Extract the (X, Y) coordinate from the center of the cell holding the provided text.  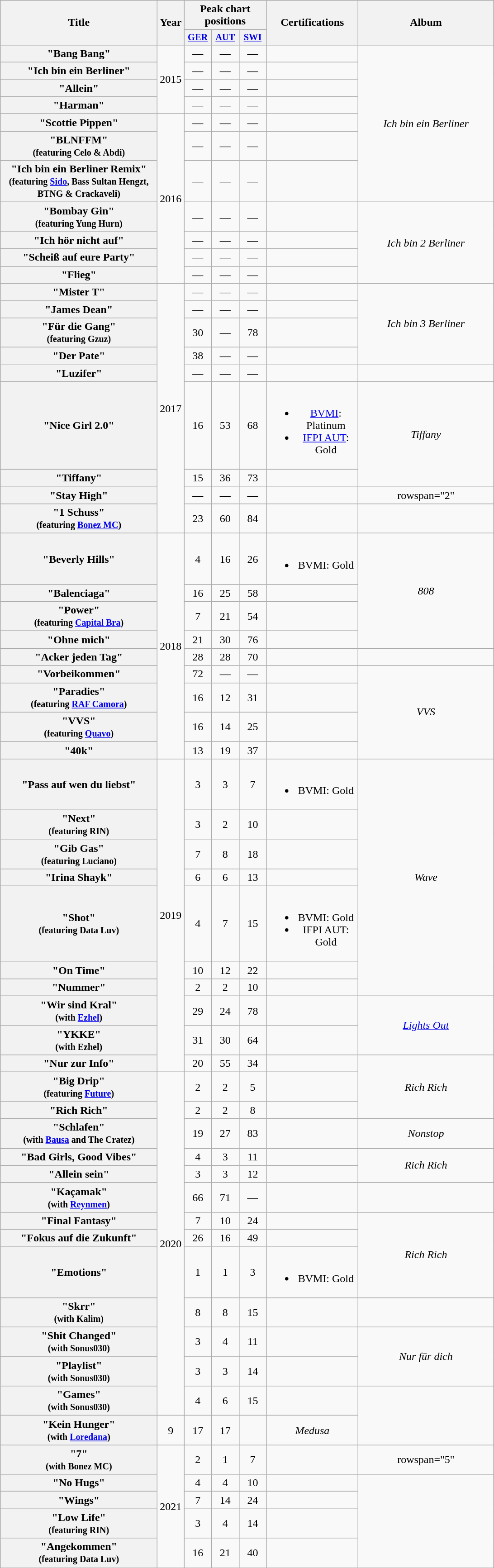
Lights Out (426, 1026)
83 (252, 1134)
76 (252, 640)
"Pass auf wen du liebst" (79, 784)
"Beverly Hills" (79, 559)
"Für die Gang"(featuring Gzuz) (79, 332)
2021 (171, 1506)
"Bang Bang" (79, 53)
Medusa (312, 1430)
Tiffany (426, 434)
"Shot"(featuring Data Luv) (79, 924)
"Balenciaga" (79, 593)
"Ich bin ein Berliner Remix"(featuring Sido, Bass Sultan Hengzt, BTNG & Crackaveli) (79, 181)
70 (252, 657)
71 (225, 1197)
"Gib Gas"(featuring Luciano) (79, 854)
"Skrr"(with Kalim) (79, 1312)
2020 (171, 1244)
Album (426, 23)
18 (252, 854)
"Paradies"(featuring RAF Camora) (79, 698)
"Fokus auf die Zukunft" (79, 1238)
Ich bin 2 Berliner (426, 242)
"Acker jeden Tag" (79, 657)
68 (252, 425)
"Ohne mich" (79, 640)
49 (252, 1238)
9 (171, 1430)
2015 (171, 79)
rowspan="2" (426, 495)
"Nur zur Info" (79, 1064)
"Der Pate" (79, 356)
Ich bin 3 Berliner (426, 324)
"BLNFFM"(featuring Celo & Abdi) (79, 146)
"Irina Shayk" (79, 877)
"7"(with Bonez MC) (79, 1459)
38 (198, 356)
rowspan="5" (426, 1459)
"Low Life"(featuring RIN) (79, 1524)
"Bad Girls, Good Vibes" (79, 1157)
"Emotions" (79, 1272)
"No Hugs" (79, 1483)
"Schlafen"(with Bausa and The Cratez) (79, 1134)
VVS (426, 712)
"Stay High" (79, 495)
72 (198, 674)
"Allein" (79, 88)
55 (225, 1064)
"Harman" (79, 105)
73 (252, 478)
"40k" (79, 750)
"Scheiß auf eure Party" (79, 257)
34 (252, 1064)
37 (252, 750)
808 (426, 591)
Ich bin ein Berliner (426, 123)
"Shit Changed"(with Sonus030) (79, 1342)
BVMI: GoldIFPI AUT: Gold (312, 924)
"Angekommen"(featuring Data Luv) (79, 1553)
"Power"(featuring Capital Bra) (79, 616)
2018 (171, 646)
"Ich bin ein Berliner" (79, 71)
"Games"(with Sonus030) (79, 1401)
"Wir sind Kral"(with Ezhel) (79, 1011)
2016 (171, 199)
2019 (171, 916)
GER (198, 38)
"Next"(featuring RIN) (79, 824)
54 (252, 616)
Year (171, 23)
20 (198, 1064)
"Kein Hunger"(with Loredana) (79, 1430)
"Nice Girl 2.0" (79, 425)
"Playlist"(with Sonus030) (79, 1372)
"Allein sein" (79, 1174)
"1 Schuss"(featuring Bonez MC) (79, 518)
Wave (426, 877)
60 (225, 518)
36 (225, 478)
29 (198, 1011)
Title (79, 23)
64 (252, 1041)
66 (198, 1197)
"Ich hör nicht auf" (79, 240)
"Mister T" (79, 292)
2017 (171, 408)
Nur für dich (426, 1357)
"Rich Rich" (79, 1110)
"Luzifer" (79, 373)
"James Dean" (79, 309)
"Final Fantasy" (79, 1221)
"Tiffany" (79, 478)
"Wings" (79, 1500)
AUT (225, 38)
"Flieg" (79, 275)
Peak chart positions (225, 15)
Nonstop (426, 1134)
5 (252, 1087)
58 (252, 593)
53 (225, 425)
SWI (252, 38)
84 (252, 518)
"Bombay Gin"(featuring Yung Hurn) (79, 217)
27 (225, 1134)
"Scottie Pippen" (79, 123)
"On Time" (79, 970)
BVMI: PlatinumIFPI AUT: Gold (312, 425)
"VVS"(featuring Quavo) (79, 727)
23 (198, 518)
Certifications (312, 23)
"Big Drip"(featuring Future) (79, 1087)
"Kaçamak"(with Reynmen) (79, 1197)
"Vorbeikommen" (79, 674)
22 (252, 970)
40 (252, 1553)
"Nummer" (79, 988)
"YKKE"(with Ezhel) (79, 1041)
